Detect which cell encompasses the target text, then output its (x, y) center coordinate. 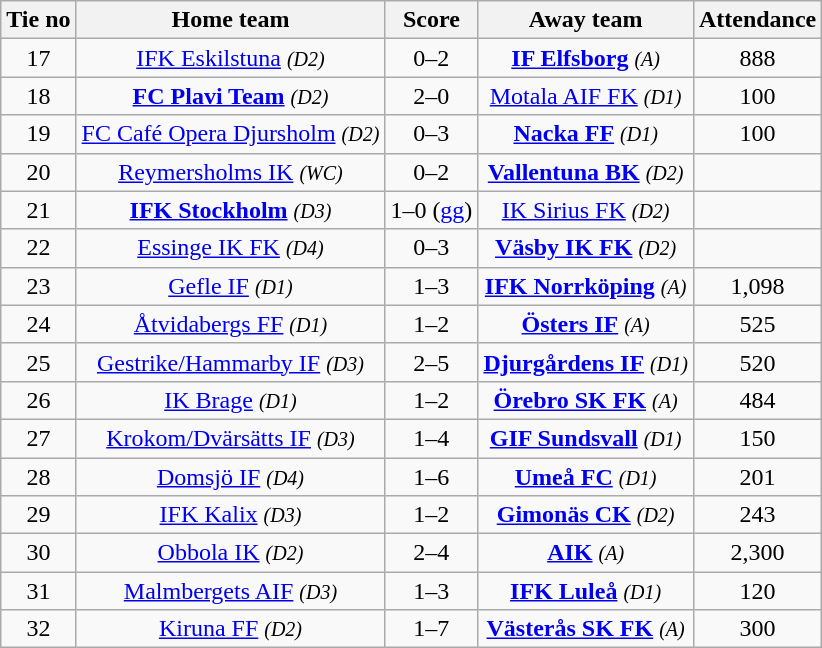
IK Sirius FK (D2) (586, 210)
FC Plavi Team (D2) (230, 96)
Obbola IK (D2) (230, 553)
300 (757, 629)
Reymersholms IK (WC) (230, 172)
Väsby IK FK (D2) (586, 248)
Tie no (38, 20)
IFK Luleå (D1) (586, 591)
32 (38, 629)
IFK Norrköping (A) (586, 286)
18 (38, 96)
484 (757, 400)
17 (38, 58)
Essinge IK FK (D4) (230, 248)
Nacka FF (D1) (586, 134)
201 (757, 477)
Away team (586, 20)
FC Café Opera Djursholm (D2) (230, 134)
24 (38, 324)
IK Brage (D1) (230, 400)
26 (38, 400)
Malmbergets AIF (D3) (230, 591)
2–5 (432, 362)
Motala AIF FK (D1) (586, 96)
1–4 (432, 438)
23 (38, 286)
Score (432, 20)
31 (38, 591)
Örebro SK FK (A) (586, 400)
1–7 (432, 629)
IFK Kalix (D3) (230, 515)
Home team (230, 20)
Gestrike/Hammarby IF (D3) (230, 362)
Åtvidabergs FF (D1) (230, 324)
Domsjö IF (D4) (230, 477)
525 (757, 324)
Västerås SK FK (A) (586, 629)
21 (38, 210)
Gefle IF (D1) (230, 286)
888 (757, 58)
2–4 (432, 553)
20 (38, 172)
19 (38, 134)
2,300 (757, 553)
Attendance (757, 20)
1,098 (757, 286)
1–0 (gg) (432, 210)
Kiruna FF (D2) (230, 629)
27 (38, 438)
520 (757, 362)
IF Elfsborg (A) (586, 58)
243 (757, 515)
Umeå FC (D1) (586, 477)
Vallentuna BK (D2) (586, 172)
2–0 (432, 96)
120 (757, 591)
Gimonäs CK (D2) (586, 515)
25 (38, 362)
150 (757, 438)
Krokom/Dvärsätts IF (D3) (230, 438)
28 (38, 477)
Östers IF (A) (586, 324)
AIK (A) (586, 553)
GIF Sundsvall (D1) (586, 438)
Djurgårdens IF (D1) (586, 362)
IFK Eskilstuna (D2) (230, 58)
29 (38, 515)
30 (38, 553)
1–6 (432, 477)
22 (38, 248)
IFK Stockholm (D3) (230, 210)
